Output the [x, y] coordinate of the center of the cell containing the given text.  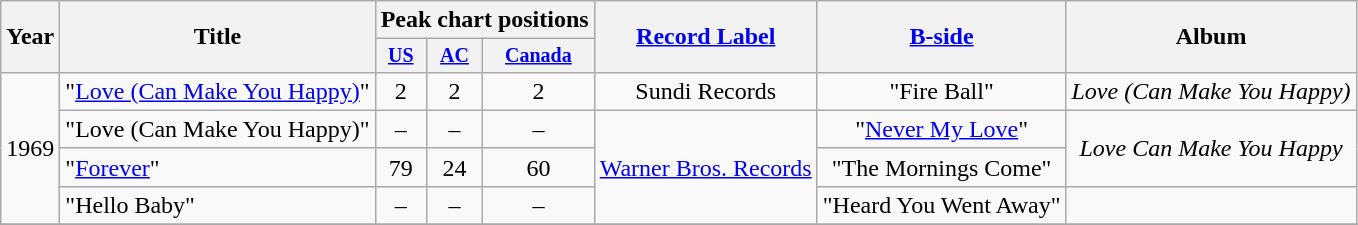
"Never My Love" [942, 129]
Album [1211, 37]
Canada [539, 56]
Record Label [706, 37]
24 [454, 167]
"The Mornings Come" [942, 167]
1969 [30, 148]
"Fire Ball" [942, 91]
Peak chart positions [484, 20]
"Hello Baby" [218, 205]
Love (Can Make You Happy) [1211, 91]
B-side [942, 37]
US [400, 56]
AC [454, 56]
60 [539, 167]
"Heard You Went Away" [942, 205]
"Forever" [218, 167]
Sundi Records [706, 91]
Year [30, 37]
Love Can Make You Happy [1211, 148]
79 [400, 167]
Title [218, 37]
Warner Bros. Records [706, 167]
